Identify which cell holds the provided text, then report its (x, y) central coordinate. 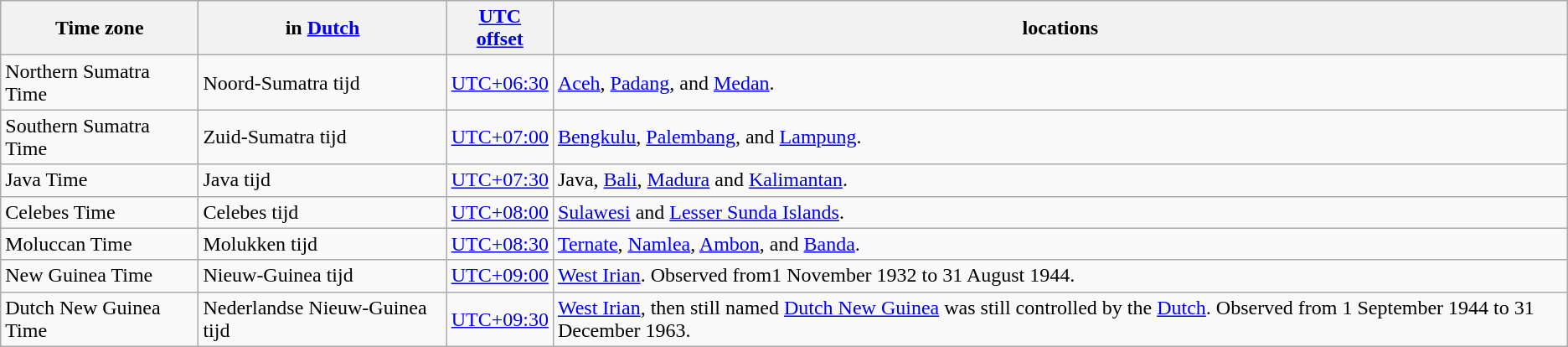
Java, Bali, Madura and Kalimantan. (1060, 180)
locations (1060, 28)
Nieuw-Guinea tijd (322, 276)
West Irian, then still named Dutch New Guinea was still controlled by the Dutch. Observed from 1 September 1944 to 31 December 1963. (1060, 319)
Nederlandse Nieuw-Guinea tijd (322, 319)
West Irian. Observed from1 November 1932 to 31 August 1944. (1060, 276)
Zuid-Sumatra tijd (322, 137)
UTC+07:00 (499, 137)
UTCoffset (499, 28)
Aceh, Padang, and Medan. (1060, 82)
UTC+08:30 (499, 244)
Java tijd (322, 180)
Southern Sumatra Time (100, 137)
Ternate, Namlea, Ambon, and Banda. (1060, 244)
Noord-Sumatra tijd (322, 82)
UTC+09:00 (499, 276)
in Dutch (322, 28)
UTC+06:30 (499, 82)
Moluccan Time (100, 244)
UTC+08:00 (499, 212)
Time zone (100, 28)
New Guinea Time (100, 276)
Dutch New Guinea Time (100, 319)
UTC+07:30 (499, 180)
Molukken tijd (322, 244)
Bengkulu, Palembang, and Lampung. (1060, 137)
Sulawesi and Lesser Sunda Islands. (1060, 212)
Celebes tijd (322, 212)
Java Time (100, 180)
UTC+09:30 (499, 319)
Celebes Time (100, 212)
Northern Sumatra Time (100, 82)
